Return [x, y] of the center of cell containing provided text 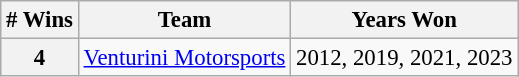
Venturini Motorsports [184, 58]
Team [184, 20]
Years Won [404, 20]
4 [40, 58]
2012, 2019, 2021, 2023 [404, 58]
# Wins [40, 20]
